Locate the cell with the specified text and output its [X, Y] center coordinate. 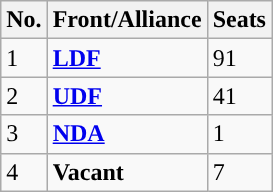
Seats [239, 20]
41 [239, 96]
LDF [127, 58]
Front/Alliance [127, 20]
2 [24, 96]
UDF [127, 96]
NDA [127, 134]
No. [24, 20]
4 [24, 172]
91 [239, 58]
3 [24, 134]
Vacant [127, 172]
7 [239, 172]
